Capture the cell that displays the provided text and extract its [x, y] central coordinate. 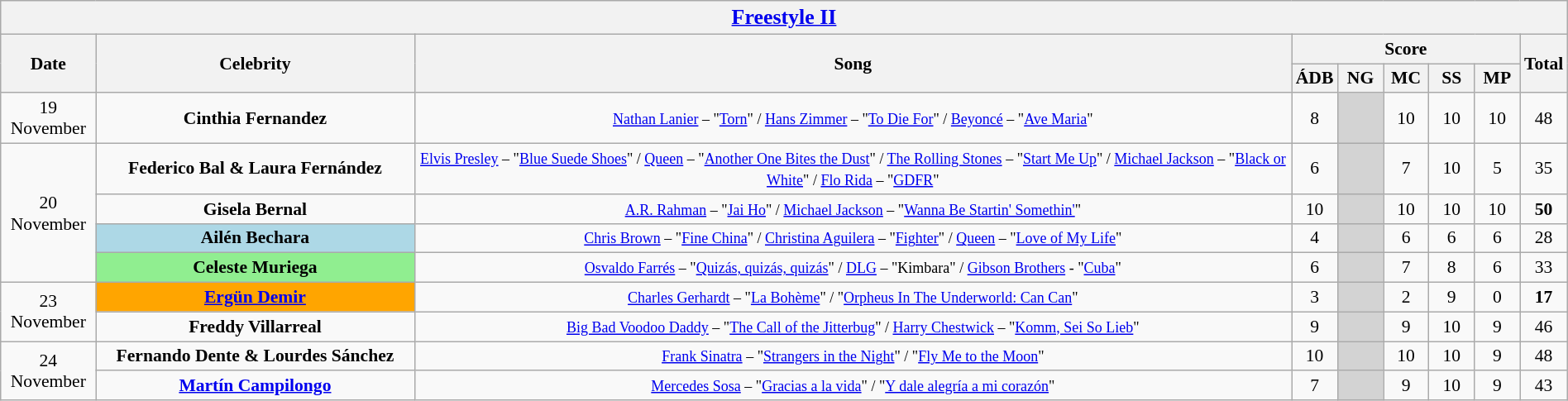
0 [1497, 298]
Charles Gerhardt – "La Bohème" / "Orpheus In The Underworld: Can Can" [853, 298]
MC [1406, 79]
Frank Sinatra – "Strangers in the Night" / "Fly Me to the Moon" [853, 356]
Osvaldo Farrés – "Quizás, quizás, quizás" / DLG – "Kimbara" / Gibson Brothers - "Cuba" [853, 268]
2 [1406, 298]
Fernando Dente & Lourdes Sánchez [255, 356]
23 November [48, 313]
3 [1315, 298]
Ailén Bechara [255, 238]
Mercedes Sosa – "Gracias a la vida" / "Y dale alegría a mi corazón" [853, 386]
Song [853, 63]
Chris Brown – "Fine China" / Christina Aguilera – "Fighter" / Queen – "Love of My Life" [853, 238]
46 [1543, 327]
28 [1543, 238]
ÁDB [1315, 79]
Cinthia Fernandez [255, 119]
Federico Bal & Laura Fernández [255, 169]
Big Bad Voodoo Daddy – "The Call of the Jitterbug" / Harry Chestwick – "Komm, Sei So Lieb" [853, 327]
19 November [48, 119]
Score [1406, 49]
Martín Campilongo [255, 386]
Date [48, 63]
35 [1543, 169]
5 [1497, 169]
43 [1543, 386]
Ergün Demir [255, 298]
NG [1360, 79]
Nathan Lanier – "Torn" / Hans Zimmer – "To Die For" / Beyoncé – "Ave Maria" [853, 119]
Freestyle II [784, 17]
50 [1543, 209]
MP [1497, 79]
20 November [48, 213]
Freddy Villarreal [255, 327]
17 [1543, 298]
4 [1315, 238]
SS [1452, 79]
Gisela Bernal [255, 209]
Celeste Muriega [255, 268]
A.R. Rahman – "Jai Ho" / Michael Jackson – "Wanna Be Startin' Somethin'" [853, 209]
Celebrity [255, 63]
33 [1543, 268]
Total [1543, 63]
24 November [48, 370]
